From the cell containing the given text, extract its center point as [X, Y] coordinate. 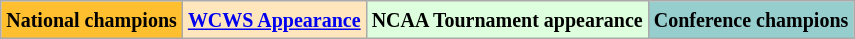
National champions [92, 20]
WCWS Appearance [274, 20]
Conference champions [751, 20]
NCAA Tournament appearance [507, 20]
